Capture the cell that displays the provided text and extract its (x, y) central coordinate. 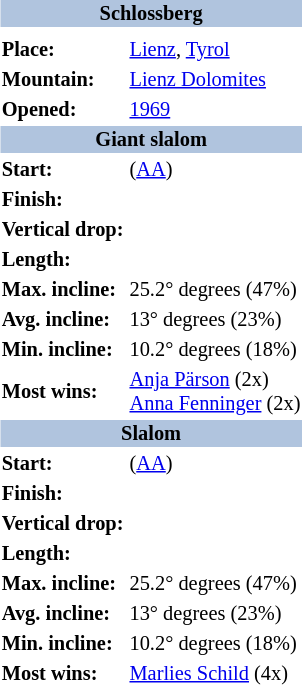
Mountain: (62, 80)
Lienz Dolomites (215, 80)
Lienz, Tyrol (215, 50)
Giant slalom (151, 140)
Slalom (151, 434)
Most wins: (62, 392)
Anja Pärson (2x) Anna Fenninger (2x) (215, 392)
1969 (215, 110)
Place: (62, 50)
Opened: (62, 110)
Schlossberg (151, 14)
